Identify which cell holds the provided text, then report its [x, y] central coordinate. 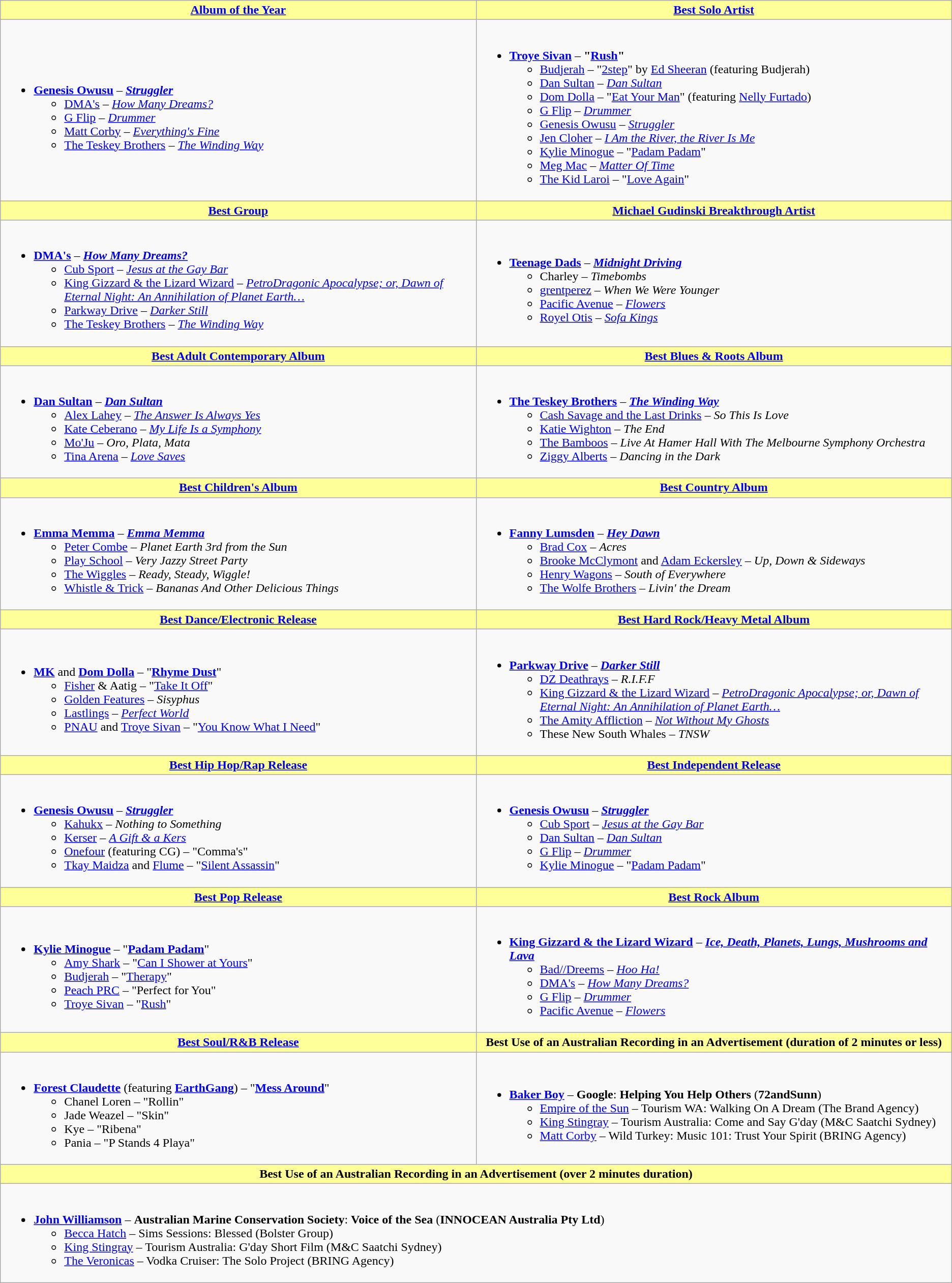
Genesis Owusu – StrugglerCub Sport – Jesus at the Gay BarDan Sultan – Dan SultanG Flip – DrummerKylie Minogue – "Padam Padam" [714, 831]
Best Solo Artist [714, 10]
Best Independent Release [714, 765]
Michael Gudinski Breakthrough Artist [714, 211]
Best Dance/Electronic Release [238, 619]
Genesis Owusu – StrugglerDMA's – How Many Dreams?G Flip – DrummerMatt Corby – Everything's FineThe Teskey Brothers – The Winding Way [238, 110]
Forest Claudette (featuring EarthGang) – "Mess Around"Chanel Loren – "Rollin"Jade Weazel – "Skin"Kye – "Ribena"Pania – "P Stands 4 Playa" [238, 1109]
Best Children's Album [238, 488]
Best Use of an Australian Recording in an Advertisement (over 2 minutes duration) [476, 1174]
Best Use of an Australian Recording in an Advertisement (duration of 2 minutes or less) [714, 1042]
Kylie Minogue – "Padam Padam"Amy Shark – "Can I Shower at Yours"Budjerah – "Therapy"Peach PRC – "Perfect for You"Troye Sivan – "Rush" [238, 970]
Best Group [238, 211]
Dan Sultan – Dan SultanAlex Lahey – The Answer Is Always YesKate Ceberano – My Life Is a SymphonyMo'Ju – Oro, Plata, MataTina Arena – Love Saves [238, 422]
Best Country Album [714, 488]
Album of the Year [238, 10]
Best Hard Rock/Heavy Metal Album [714, 619]
Teenage Dads – Midnight DrivingCharley – Timebombsgrentperez – When We Were YoungerPacific Avenue – FlowersRoyel Otis – Sofa Kings [714, 283]
Best Adult Contemporary Album [238, 356]
Best Blues & Roots Album [714, 356]
Best Soul/R&B Release [238, 1042]
Best Pop Release [238, 897]
Best Hip Hop/Rap Release [238, 765]
Best Rock Album [714, 897]
